Output the [X, Y] coordinate of the center of the cell containing the given text.  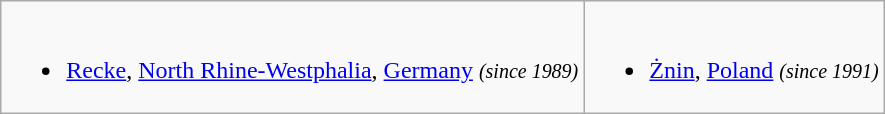
Recke, North Rhine-Westphalia, Germany (since 1989) [292, 58]
Żnin, Poland (since 1991) [734, 58]
